Detect which cell encompasses the target text, then output its [X, Y] center coordinate. 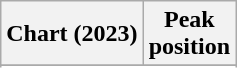
Chart (2023) [72, 34]
Peakposition [189, 34]
